Capture the cell that displays the provided text and extract its (x, y) central coordinate. 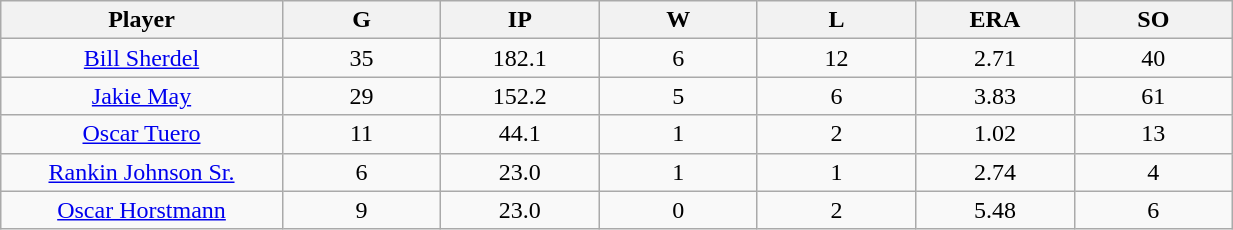
61 (1153, 96)
ERA (995, 20)
Oscar Horstmann (142, 210)
Bill Sherdel (142, 58)
2.71 (995, 58)
2.74 (995, 172)
3.83 (995, 96)
L (836, 20)
29 (361, 96)
Player (142, 20)
152.2 (520, 96)
G (361, 20)
13 (1153, 134)
5 (678, 96)
Oscar Tuero (142, 134)
11 (361, 134)
182.1 (520, 58)
0 (678, 210)
40 (1153, 58)
5.48 (995, 210)
12 (836, 58)
Rankin Johnson Sr. (142, 172)
4 (1153, 172)
9 (361, 210)
35 (361, 58)
W (678, 20)
IP (520, 20)
SO (1153, 20)
44.1 (520, 134)
1.02 (995, 134)
Jakie May (142, 96)
